Determine the [x, y] coordinate at the center of the cell enclosing the given text.  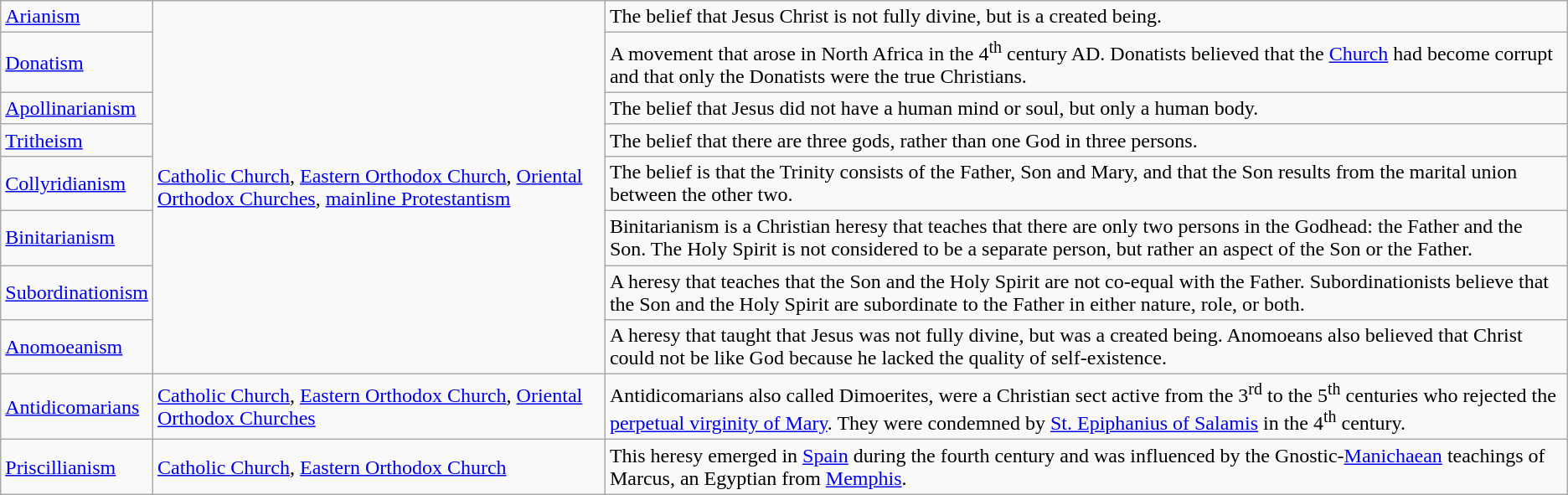
The belief that Jesus Christ is not fully divine, but is a created being. [1086, 17]
The belief that there are three gods, rather than one God in three persons. [1086, 140]
Anomoeanism [77, 347]
Binitarianism [77, 238]
Arianism [77, 17]
Antidicomarians [77, 407]
The belief is that the Trinity consists of the Father, Son and Mary, and that the Son results from the marital union between the other two. [1086, 183]
Catholic Church, Eastern Orthodox Church, Oriental Orthodox Churches, mainline Protestantism [379, 188]
Catholic Church, Eastern Orthodox Church, Oriental Orthodox Churches [379, 407]
This heresy emerged in Spain during the fourth century and was influenced by the Gnostic-Manichaean teachings of Marcus, an Egyptian from Memphis. [1086, 467]
The belief that Jesus did not have a human mind or soul, but only a human body. [1086, 108]
Collyridianism [77, 183]
Tritheism [77, 140]
Subordinationism [77, 293]
Donatism [77, 63]
Catholic Church, Eastern Orthodox Church [379, 467]
Apollinarianism [77, 108]
Priscillianism [77, 467]
